Return [x, y] of the center of cell containing provided text 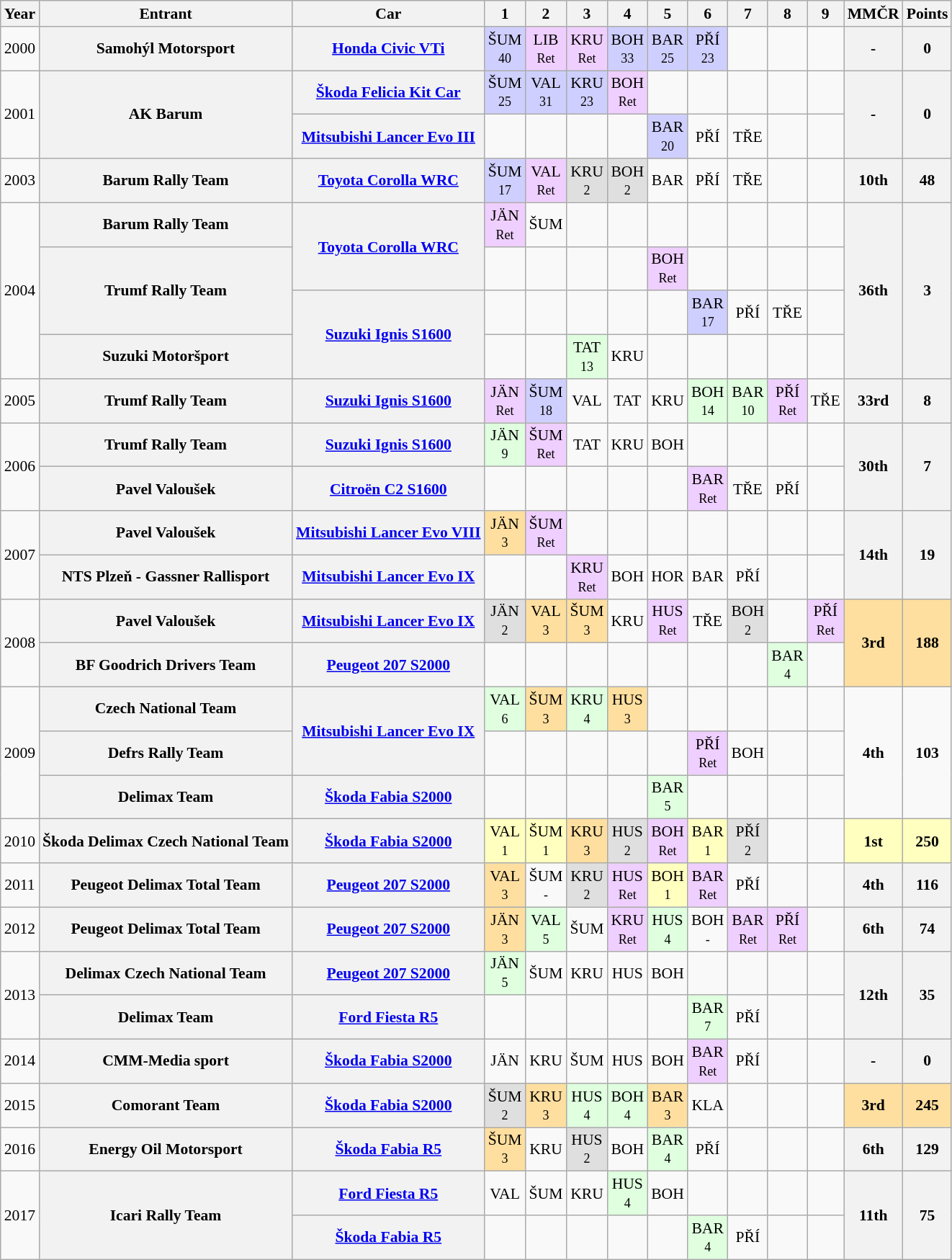
ŠUM1 [546, 841]
14th [874, 555]
BAR1 [708, 841]
2009 [20, 754]
ŠUM17 [506, 180]
BAR5 [668, 797]
11th [874, 1215]
Suzuki Motoršport [166, 357]
Citroën C2 S1600 [389, 488]
ŠUM2 [506, 1105]
Czech National Team [166, 709]
2005 [20, 401]
JÄN [506, 1062]
BAR10 [748, 401]
PŘÍ23 [708, 49]
Delimax Czech National Team [166, 973]
KRU23 [586, 92]
2003 [20, 180]
9 [825, 14]
2012 [20, 929]
JÄN9 [506, 445]
48 [928, 180]
PŘÍ2 [748, 841]
2016 [20, 1150]
103 [928, 754]
2013 [20, 995]
Comorant Team [166, 1105]
CMM-Media sport [166, 1062]
2010 [20, 841]
VAL6 [506, 709]
Škoda Felicia Kit Car [389, 92]
BOH33 [627, 49]
LIBRet [546, 49]
Points [928, 14]
KRU4 [586, 709]
2001 [20, 115]
VAL31 [546, 92]
BAR20 [668, 137]
12th [874, 995]
ŠUM40 [506, 49]
HOR [668, 576]
Energy Oil Motorsport [166, 1150]
BAR25 [668, 49]
VAL1 [506, 841]
BOH- [708, 929]
5 [668, 14]
BF Goodrich Drivers Team [166, 666]
MMČR [874, 14]
VAL5 [546, 929]
BOH14 [708, 401]
6 [708, 14]
2015 [20, 1105]
Škoda Delimax Czech National Team [166, 841]
10th [874, 180]
74 [928, 929]
BAR17 [708, 313]
Entrant [166, 14]
2011 [20, 885]
BOH4 [627, 1105]
Car [389, 14]
JÄN5 [506, 973]
KLA [708, 1105]
ŠUM18 [546, 401]
2007 [20, 555]
33rd [874, 401]
JÄN2 [506, 621]
2017 [20, 1215]
Icari Rally Team [166, 1215]
245 [928, 1105]
2000 [20, 49]
116 [928, 885]
2 [546, 14]
19 [928, 555]
Mitsubishi Lancer Evo III [389, 137]
1st [874, 841]
Mitsubishi Lancer Evo VIII [389, 533]
Samohýl Motorsport [166, 49]
30th [874, 467]
Year [20, 14]
1 [506, 14]
75 [928, 1215]
250 [928, 841]
AK Barum [166, 115]
BAR7 [708, 1017]
NTS Plzeň - Gassner Rallisport [166, 576]
VALRet [546, 180]
2004 [20, 290]
36th [874, 290]
2014 [20, 1062]
35 [928, 995]
2006 [20, 467]
BAR3 [668, 1105]
4 [627, 14]
Defrs Rally Team [166, 754]
129 [928, 1150]
188 [928, 643]
TAT13 [586, 357]
BOH1 [668, 885]
HUS3 [627, 709]
2008 [20, 643]
ŠUM25 [506, 92]
ŠUM- [546, 885]
Honda Civic VTi [389, 49]
